Return the (X, Y) coordinate for the center point of the cell that contains the specified text.  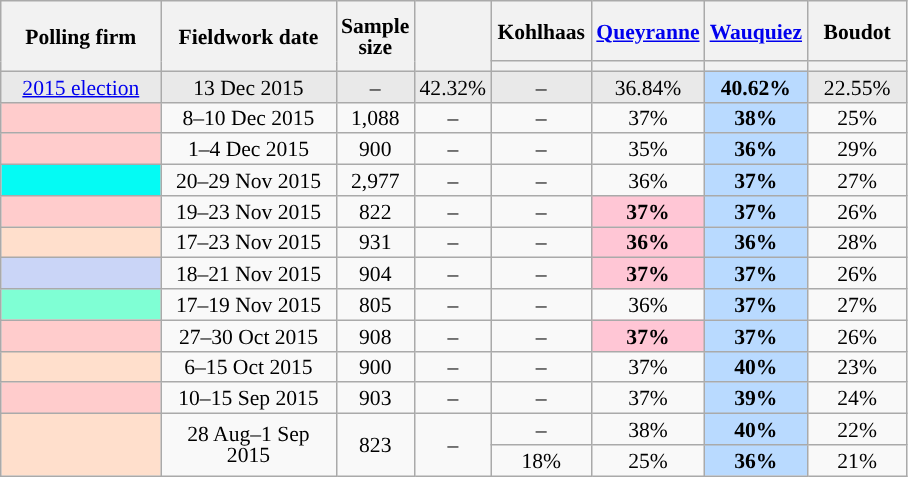
10–15 Sep 2015 (248, 398)
Fieldwork date (248, 36)
931 (375, 242)
Boudot (857, 31)
Kohlhaas (541, 31)
39% (756, 398)
6–15 Oct 2015 (248, 366)
8–10 Dec 2015 (248, 118)
Wauquiez (756, 31)
822 (375, 212)
Polling firm (81, 36)
805 (375, 304)
21% (857, 460)
35% (648, 150)
13 Dec 2015 (248, 86)
Samplesize (375, 36)
2015 election (81, 86)
19–23 Nov 2015 (248, 212)
28 Aug–1 Sep 2015 (248, 445)
28% (857, 242)
23% (857, 366)
24% (857, 398)
29% (857, 150)
22.55% (857, 86)
40.62% (756, 86)
823 (375, 445)
17–23 Nov 2015 (248, 242)
18% (541, 460)
20–29 Nov 2015 (248, 180)
Queyranne (648, 31)
1,088 (375, 118)
42.32% (452, 86)
17–19 Nov 2015 (248, 304)
22% (857, 430)
908 (375, 336)
1–4 Dec 2015 (248, 150)
2,977 (375, 180)
903 (375, 398)
36.84% (648, 86)
904 (375, 274)
27–30 Oct 2015 (248, 336)
18–21 Nov 2015 (248, 274)
